Output the [X, Y] coordinate of the center of the cell containing the given text.  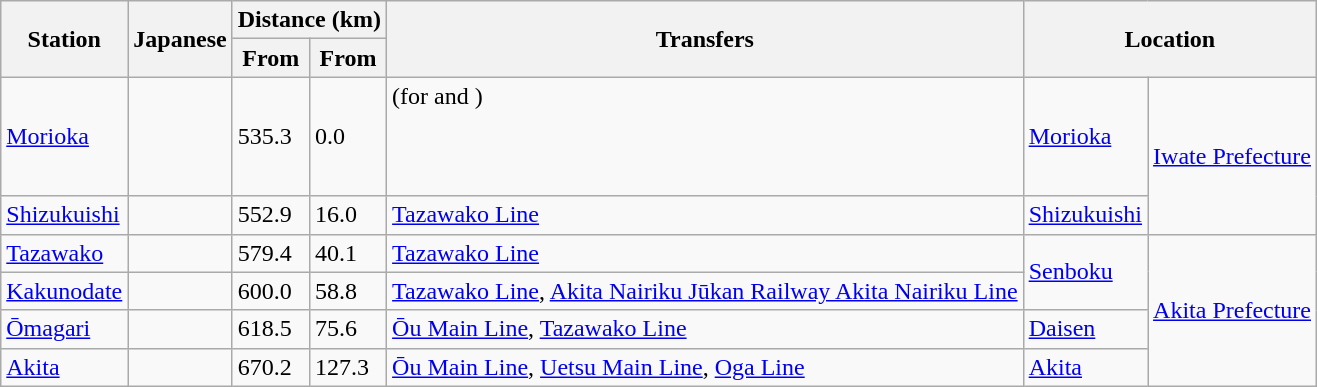
Ōu Main Line, Uetsu Main Line, Oga Line [706, 367]
600.0 [270, 291]
(for and ) [706, 136]
Japanese [180, 39]
Transfers [706, 39]
618.5 [270, 329]
Senboku [1085, 272]
Tazawako Line, Akita Nairiku Jūkan Railway Akita Nairiku Line [706, 291]
Akita Prefecture [1232, 310]
Location [1170, 39]
127.3 [348, 367]
Ōu Main Line, Tazawako Line [706, 329]
16.0 [348, 215]
Station [64, 39]
58.8 [348, 291]
40.1 [348, 253]
0.0 [348, 136]
75.6 [348, 329]
Kakunodate [64, 291]
Iwate Prefecture [1232, 156]
670.2 [270, 367]
Tazawako [64, 253]
535.3 [270, 136]
579.4 [270, 253]
Distance (km) [309, 20]
552.9 [270, 215]
Ōmagari [64, 329]
Daisen [1085, 329]
